Extract the [x, y] coordinate from the center of the cell holding the provided text.  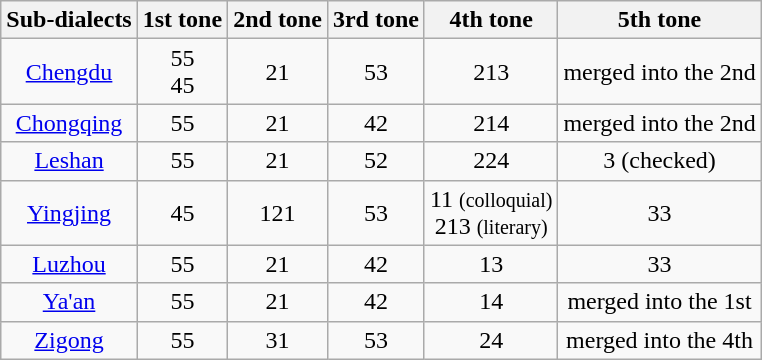
24 [490, 340]
2nd tone [278, 20]
Luzhou [69, 264]
Chengdu [69, 72]
Chongqing [69, 123]
13 [490, 264]
213 [490, 72]
3rd tone [376, 20]
Yingjing [69, 212]
Leshan [69, 161]
4th tone [490, 20]
52 [376, 161]
5th tone [660, 20]
Sub-dialects [69, 20]
11 (colloquial) 213 (literary) [490, 212]
214 [490, 123]
Zigong [69, 340]
1st tone [182, 20]
55 45 [182, 72]
3 (checked) [660, 161]
224 [490, 161]
Ya'an [69, 302]
121 [278, 212]
merged into the 4th [660, 340]
merged into the 1st [660, 302]
45 [182, 212]
31 [278, 340]
14 [490, 302]
